Capture the cell that displays the provided text and extract its (X, Y) central coordinate. 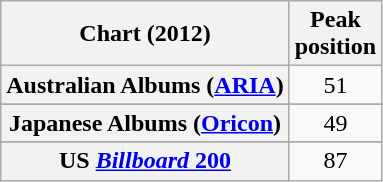
51 (335, 85)
Peakposition (335, 34)
US Billboard 200 (145, 161)
Japanese Albums (Oricon) (145, 123)
Australian Albums (ARIA) (145, 85)
Chart (2012) (145, 34)
87 (335, 161)
49 (335, 123)
